Return the (x, y) coordinate for the center point of the cell that contains the specified text.  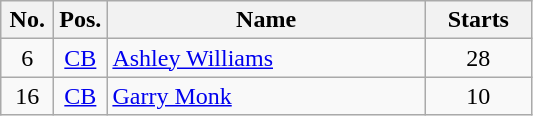
16 (28, 96)
Starts (478, 20)
Garry Monk (266, 96)
6 (28, 58)
Name (266, 20)
No. (28, 20)
Ashley Williams (266, 58)
28 (478, 58)
Pos. (80, 20)
10 (478, 96)
